For the text-containing cell, return its midpoint in (X, Y) coordinate format. 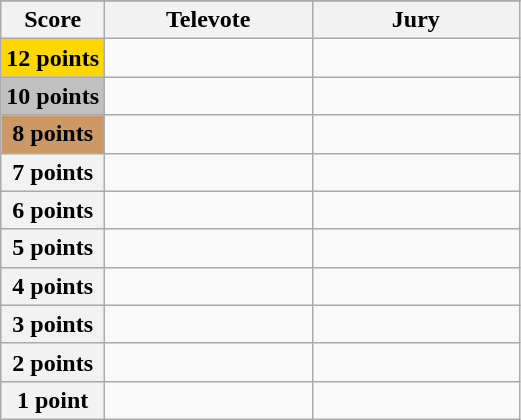
3 points (53, 324)
10 points (53, 96)
6 points (53, 210)
7 points (53, 172)
Score (53, 20)
2 points (53, 362)
4 points (53, 286)
5 points (53, 248)
Televote (209, 20)
Jury (416, 20)
8 points (53, 134)
1 point (53, 400)
12 points (53, 58)
